For the text-containing cell, return its midpoint in [X, Y] coordinate format. 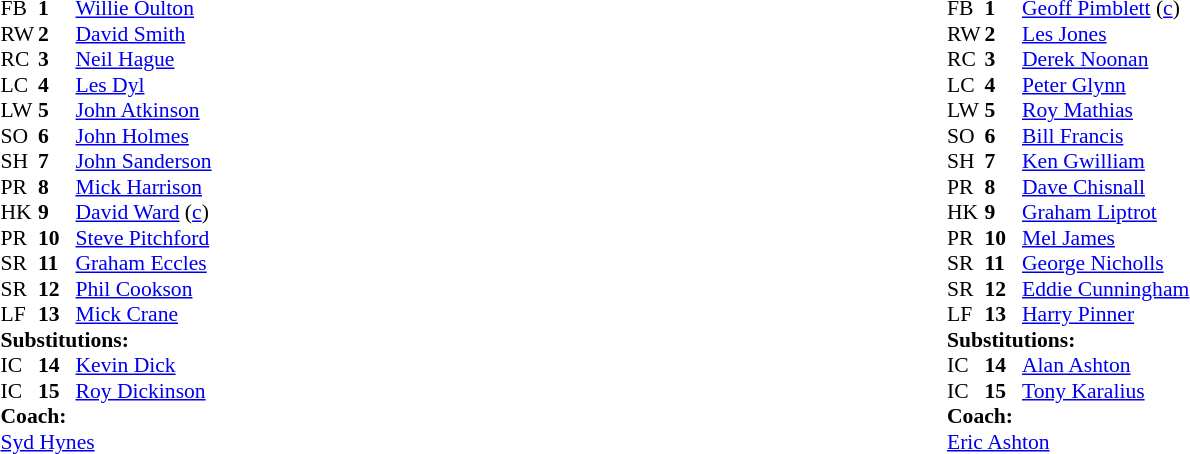
John Atkinson [144, 111]
Kevin Dick [144, 365]
Graham Liptrot [1106, 213]
Derek Noonan [1106, 59]
Mick Crane [144, 315]
Mick Harrison [144, 187]
David Ward (c) [144, 213]
Alan Ashton [1106, 365]
Tony Karalius [1106, 391]
Eddie Cunningham [1106, 289]
Bill Francis [1106, 136]
Les Dyl [144, 85]
George Nicholls [1106, 263]
John Holmes [144, 136]
Roy Dickinson [144, 391]
Roy Mathias [1106, 111]
Steve Pitchford [144, 238]
Mel James [1106, 238]
Peter Glynn [1106, 85]
Les Jones [1106, 34]
Ken Gwilliam [1106, 161]
Graham Eccles [144, 263]
David Smith [144, 34]
Neil Hague [144, 59]
John Sanderson [144, 161]
Phil Cookson [144, 289]
Dave Chisnall [1106, 187]
Harry Pinner [1106, 315]
